Capture the cell that displays the provided text and extract its (x, y) central coordinate. 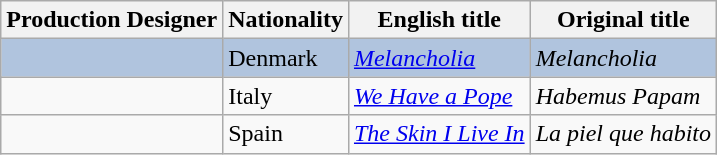
English title (439, 20)
The Skin I Live In (439, 134)
Italy (286, 96)
Original title (623, 20)
Nationality (286, 20)
Denmark (286, 58)
La piel que habito (623, 134)
Habemus Papam (623, 96)
Production Designer (112, 20)
Spain (286, 134)
We Have a Pope (439, 96)
